Detect which cell encompasses the target text, then output its [X, Y] center coordinate. 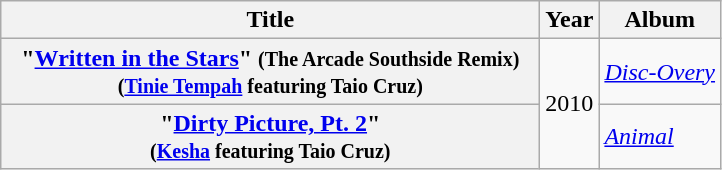
2010 [570, 104]
Title [270, 20]
Disc-Overy [660, 72]
"Written in the Stars" (The Arcade Southside Remix)(Tinie Tempah featuring Taio Cruz) [270, 72]
"Dirty Picture, Pt. 2"(Kesha featuring Taio Cruz) [270, 136]
Album [660, 20]
Year [570, 20]
Animal [660, 136]
